Locate the cell with the specified text and output its (x, y) center coordinate. 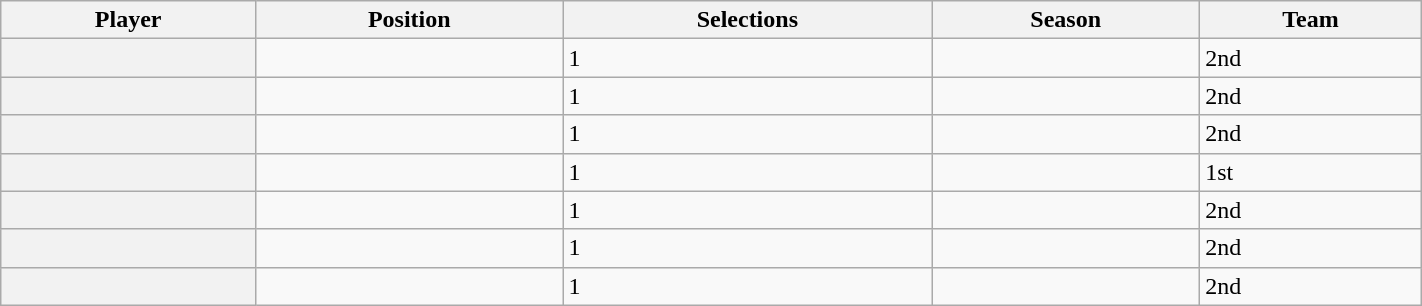
Season (1066, 20)
Selections (748, 20)
1st (1311, 172)
Team (1311, 20)
Position (410, 20)
Player (128, 20)
